Locate the cell with the specified text and output its [x, y] center coordinate. 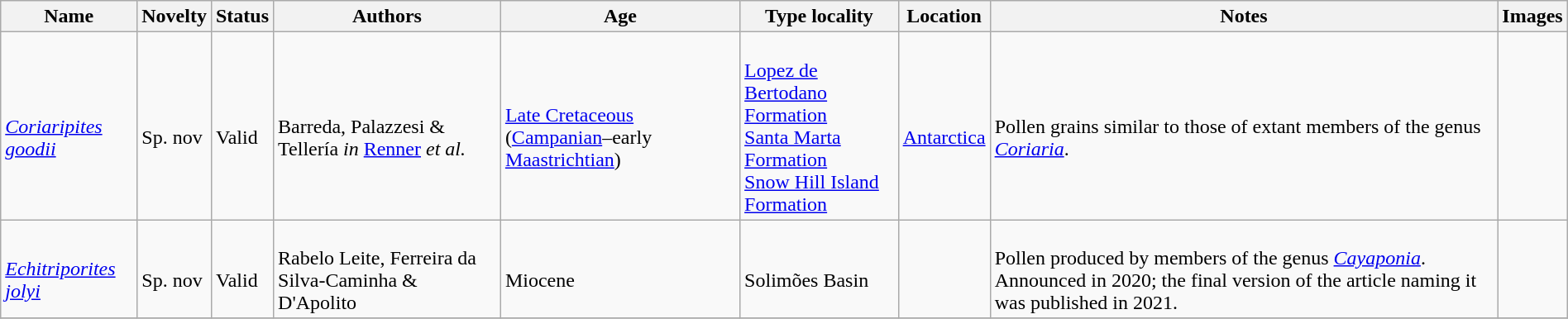
Barreda, Palazzesi & Tellería in Renner et al. [387, 126]
Pollen produced by members of the genus Cayaponia. Announced in 2020; the final version of the article naming it was published in 2021. [1244, 269]
Miocene [620, 269]
Age [620, 17]
Novelty [174, 17]
Location [944, 17]
Solimões Basin [820, 269]
Coriaripites goodii [69, 126]
Late Cretaceous (Campanian–early Maastrichtian) [620, 126]
Notes [1244, 17]
Lopez de Bertodano Formation Santa Marta Formation Snow Hill Island Formation [820, 126]
Echitriporites jolyi [69, 269]
Antarctica [944, 126]
Status [241, 17]
Name [69, 17]
Type locality [820, 17]
Rabelo Leite, Ferreira da Silva-Caminha & D'Apolito [387, 269]
Images [1532, 17]
Pollen grains similar to those of extant members of the genus Coriaria. [1244, 126]
Authors [387, 17]
